For the text-containing cell, return its midpoint in [X, Y] coordinate format. 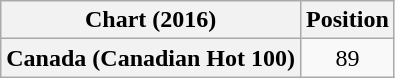
Position [348, 20]
Chart (2016) [151, 20]
89 [348, 58]
Canada (Canadian Hot 100) [151, 58]
